Extract the (X, Y) coordinate from the center of the cell holding the provided text.  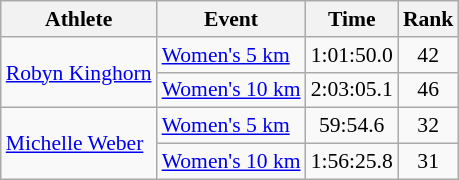
59:54.6 (352, 126)
Michelle Weber (79, 144)
Time (352, 19)
Athlete (79, 19)
Event (232, 19)
31 (428, 162)
46 (428, 90)
Rank (428, 19)
Robyn Kinghorn (79, 72)
1:56:25.8 (352, 162)
42 (428, 55)
2:03:05.1 (352, 90)
32 (428, 126)
1:01:50.0 (352, 55)
